Pinpoint the cell where the given text exists, returning its [x, y] midpoint coordinate. 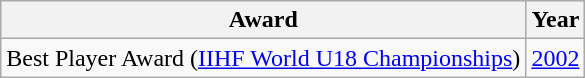
Best Player Award (IIHF World U18 Championships) [264, 58]
Award [264, 20]
Year [556, 20]
2002 [556, 58]
